Output the (X, Y) coordinate of the center of the cell containing the given text.  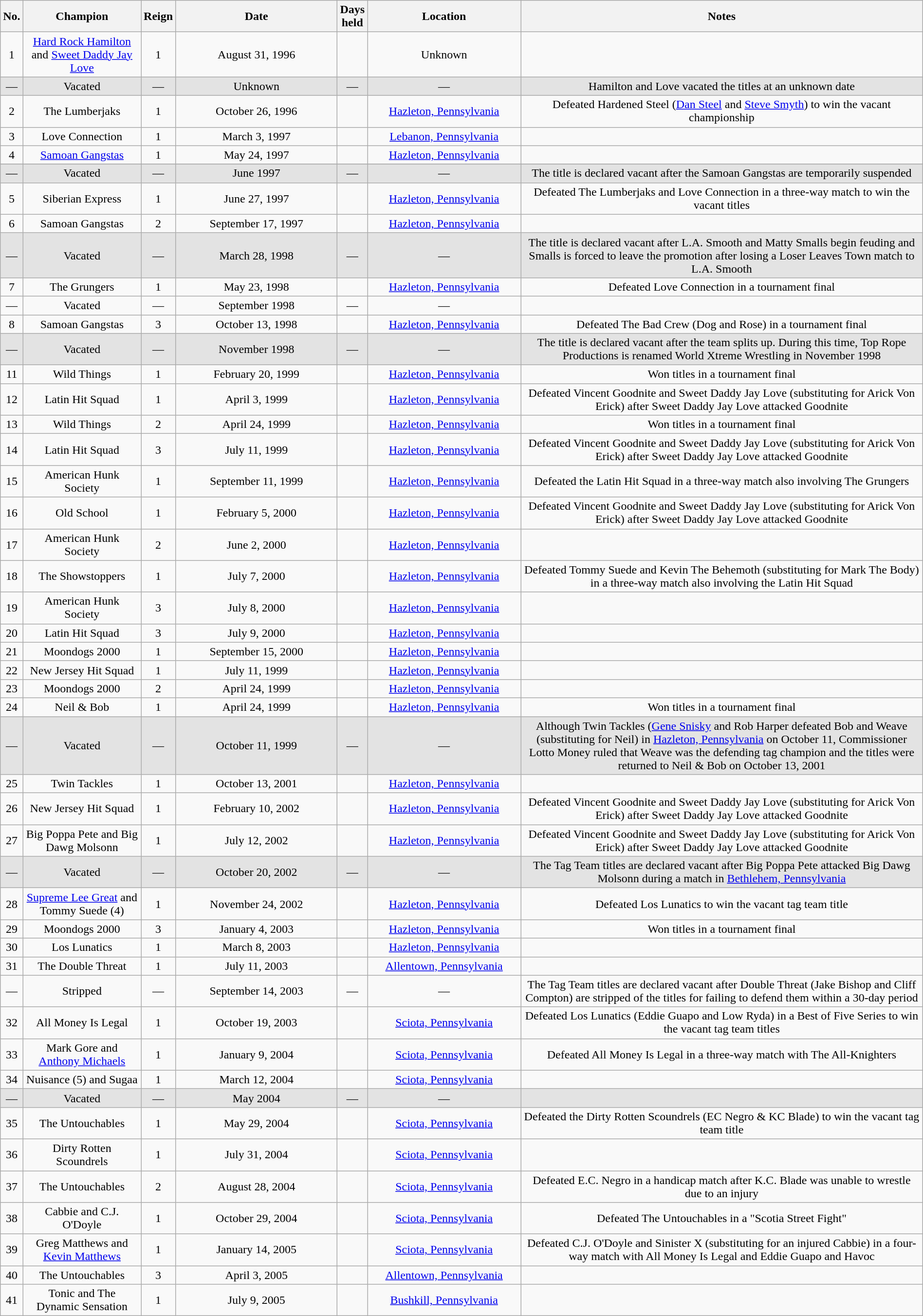
Defeated Los Lunatics to win the vacant tag team title (722, 904)
All Money Is Legal (82, 1022)
Days held (352, 17)
40 (12, 1275)
February 5, 2000 (257, 513)
32 (12, 1022)
18 (12, 576)
20 (12, 633)
25 (12, 784)
May 29, 2004 (257, 1123)
37 (12, 1186)
29 (12, 929)
12 (12, 399)
17 (12, 544)
The Double Threat (82, 966)
November 1998 (257, 350)
September 11, 1999 (257, 481)
October 13, 2001 (257, 784)
July 31, 2004 (257, 1155)
19 (12, 608)
Siberian Express (82, 199)
The Showstoppers (82, 576)
March 28, 1998 (257, 255)
Defeated C.J. O'Doyle and Sinister X (substituting for an injured Cabbie) in a four-way match with All Money Is Legal and Eddie Guapo and Havoc (722, 1250)
27 (12, 840)
22 (12, 670)
The Tag Team titles are declared vacant after Big Poppa Pete attacked Big Dawg Molsonn during a match in Bethlehem, Pennsylvania (722, 872)
June 2, 2000 (257, 544)
33 (12, 1055)
14 (12, 450)
The title is declared vacant after the team splits up. During this time, Top Rope Productions is renamed World Xtreme Wrestling in November 1998 (722, 350)
Reign (159, 17)
January 14, 2005 (257, 1250)
No. (12, 17)
Defeated E.C. Negro in a handicap match after K.C. Blade was unable to wrestle due to an injury (722, 1186)
15 (12, 481)
Old School (82, 513)
October 13, 1998 (257, 324)
24 (12, 707)
April 3, 1999 (257, 399)
May 2004 (257, 1098)
The Grungers (82, 287)
8 (12, 324)
September 14, 2003 (257, 991)
October 11, 1999 (257, 746)
August 28, 2004 (257, 1186)
July 11, 2003 (257, 966)
May 23, 1998 (257, 287)
September 1998 (257, 305)
May 24, 1997 (257, 155)
6 (12, 223)
4 (12, 155)
11 (12, 374)
23 (12, 688)
Defeated The Bad Crew (Dog and Rose) in a tournament final (722, 324)
5 (12, 199)
March 3, 1997 (257, 136)
July 7, 2000 (257, 576)
Cabbie and C.J. O'Doyle (82, 1218)
34 (12, 1079)
July 12, 2002 (257, 840)
Defeated Tommy Suede and Kevin The Behemoth (substituting for Mark The Body) in a three-way match also involving the Latin Hit Squad (722, 576)
Mark Gore and Anthony Michaels (82, 1055)
Tonic and The Dynamic Sensation (82, 1300)
October 19, 2003 (257, 1022)
Champion (82, 17)
Dirty Rotten Scoundrels (82, 1155)
21 (12, 651)
36 (12, 1155)
Defeated Los Lunatics (Eddie Guapo and Low Ryda) in a Best of Five Series to win the vacant tag team titles (722, 1022)
Love Connection (82, 136)
November 24, 2002 (257, 904)
35 (12, 1123)
Stripped (82, 991)
Lebanon, Pennsylvania (444, 136)
June 27, 1997 (257, 199)
Hamilton and Love vacated the titles at an unknown date (722, 86)
The title is declared vacant after the Samoan Gangstas are temporarily suspended (722, 173)
41 (12, 1300)
16 (12, 513)
February 20, 1999 (257, 374)
June 1997 (257, 173)
7 (12, 287)
January 9, 2004 (257, 1055)
Greg Matthews and Kevin Matthews (82, 1250)
October 20, 2002 (257, 872)
Bushkill, Pennsylvania (444, 1300)
Location (444, 17)
September 15, 2000 (257, 651)
Neil & Bob (82, 707)
Defeated The Lumberjaks and Love Connection in a three-way match to win the vacant titles (722, 199)
Defeated the Dirty Rotten Scoundrels (EC Negro & KC Blade) to win the vacant tag team title (722, 1123)
Defeated Hardened Steel (Dan Steel and Steve Smyth) to win the vacant championship (722, 111)
April 3, 2005 (257, 1275)
Defeated All Money Is Legal in a three-way match with The All-Knighters (722, 1055)
Date (257, 17)
Defeated Love Connection in a tournament final (722, 287)
July 9, 2000 (257, 633)
Big Poppa Pete and Big Dawg Molsonn (82, 840)
Nuisance (5) and Sugaa (82, 1079)
Supreme Lee Great and Tommy Suede (4) (82, 904)
13 (12, 425)
March 8, 2003 (257, 947)
July 8, 2000 (257, 608)
31 (12, 966)
39 (12, 1250)
July 9, 2005 (257, 1300)
October 26, 1996 (257, 111)
August 31, 1996 (257, 55)
March 12, 2004 (257, 1079)
September 17, 1997 (257, 223)
The Lumberjaks (82, 111)
Los Lunatics (82, 947)
October 29, 2004 (257, 1218)
30 (12, 947)
28 (12, 904)
Hard Rock Hamilton and Sweet Daddy Jay Love (82, 55)
Notes (722, 17)
Twin Tackles (82, 784)
26 (12, 809)
February 10, 2002 (257, 809)
Defeated the Latin Hit Squad in a three-way match also involving The Grungers (722, 481)
January 4, 2003 (257, 929)
38 (12, 1218)
Defeated The Untouchables in a "Scotia Street Fight" (722, 1218)
